Pinpoint the cell where the given text exists, returning its [x, y] midpoint coordinate. 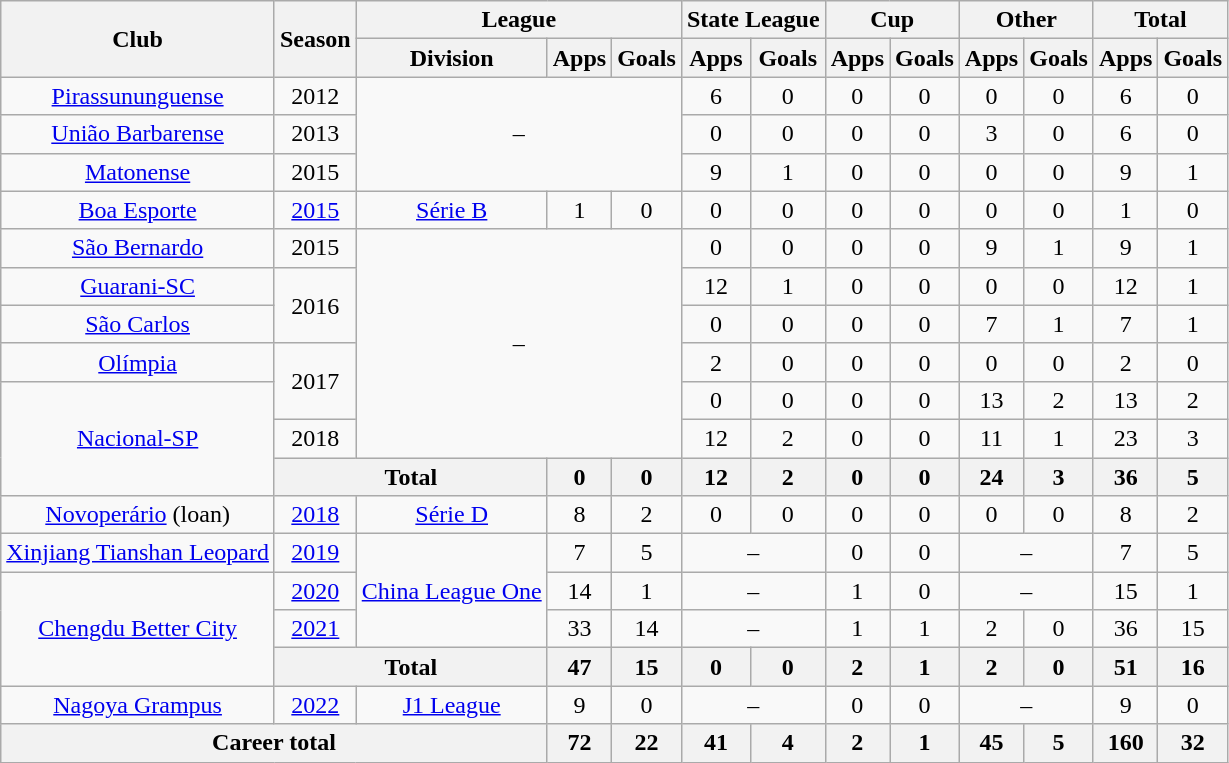
32 [1193, 743]
São Bernardo [138, 248]
24 [991, 477]
2013 [315, 134]
41 [716, 743]
Xinjiang Tianshan Leopard [138, 553]
72 [579, 743]
Division [452, 58]
47 [579, 667]
Olímpia [138, 362]
Other [1026, 20]
Nagoya Grampus [138, 705]
33 [579, 629]
China League One [452, 591]
160 [1125, 743]
Season [315, 39]
Série B [452, 210]
23 [1125, 438]
4 [788, 743]
São Carlos [138, 324]
Cup [892, 20]
2020 [315, 591]
2016 [315, 305]
Novoperário (loan) [138, 515]
2017 [315, 381]
J1 League [452, 705]
State League [753, 20]
16 [1193, 667]
League [518, 20]
Pirassununguense [138, 96]
Club [138, 39]
2021 [315, 629]
Nacional-SP [138, 438]
2022 [315, 705]
Matonense [138, 172]
22 [647, 743]
45 [991, 743]
Chengdu Better City [138, 629]
Career total [274, 743]
Série D [452, 515]
Guarani-SC [138, 286]
2019 [315, 553]
51 [1125, 667]
2012 [315, 96]
União Barbarense [138, 134]
11 [991, 438]
Boa Esporte [138, 210]
